Detect which cell encompasses the target text, then output its [X, Y] center coordinate. 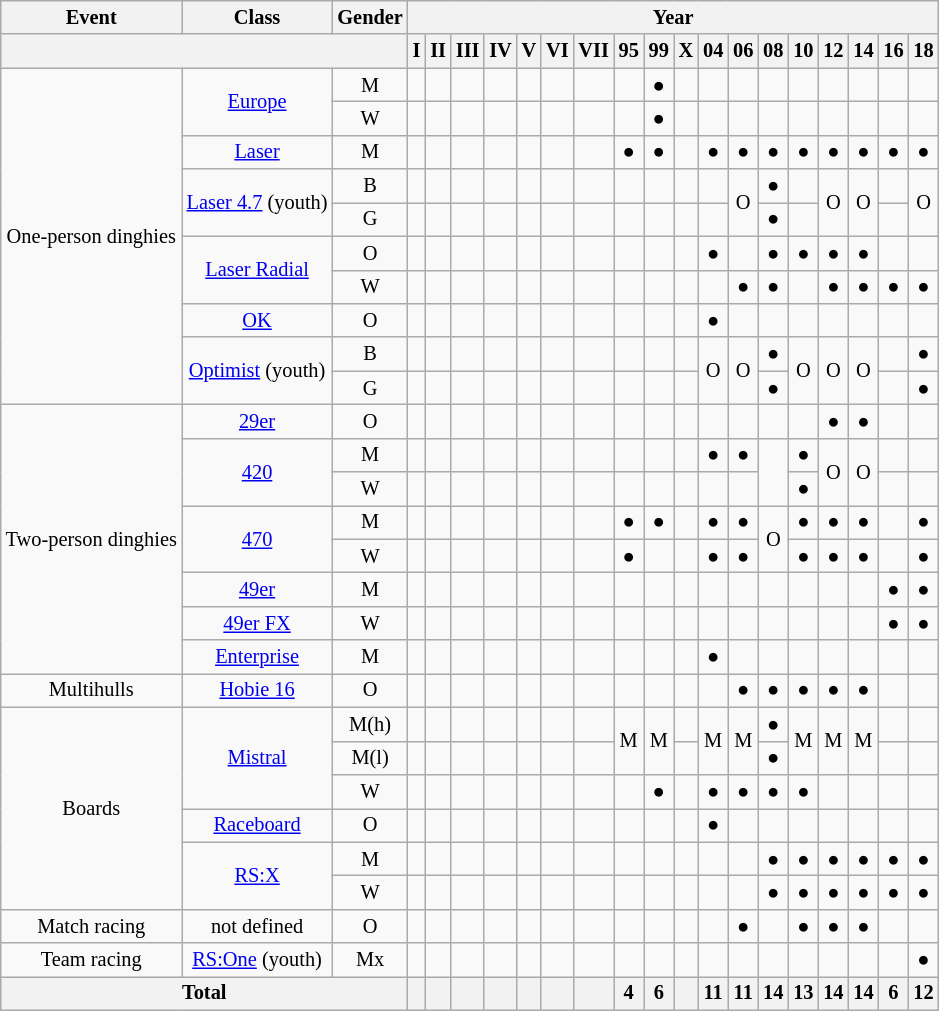
08 [773, 51]
RS:One (youth) [258, 960]
99 [659, 51]
Laser 4.7 (youth) [258, 202]
Gender [370, 17]
Multihulls [92, 690]
Total [204, 993]
470 [258, 538]
Hobie 16 [258, 690]
OK [258, 320]
29er [258, 421]
IV [500, 51]
Team racing [92, 960]
X [686, 51]
not defined [258, 926]
Europe [258, 102]
Class [258, 17]
Laser [258, 152]
49er [258, 589]
13 [803, 993]
06 [743, 51]
18 [923, 51]
95 [629, 51]
16 [893, 51]
Laser Radial [258, 270]
49er FX [258, 623]
Year [674, 17]
Mx [370, 960]
Boards [92, 808]
RS:X [258, 876]
Two-person dinghies [92, 538]
VI [557, 51]
M(l) [370, 758]
One-person dinghies [92, 236]
I [417, 51]
Enterprise [258, 657]
10 [803, 51]
VII [593, 51]
4 [629, 993]
II [438, 51]
Match racing [92, 926]
Optimist (youth) [258, 370]
V [529, 51]
Raceboard [258, 825]
Event [92, 17]
Mistral [258, 758]
M(h) [370, 724]
420 [258, 472]
04 [713, 51]
III [468, 51]
